Return the (x, y) coordinate for the center point of the cell that contains the specified text.  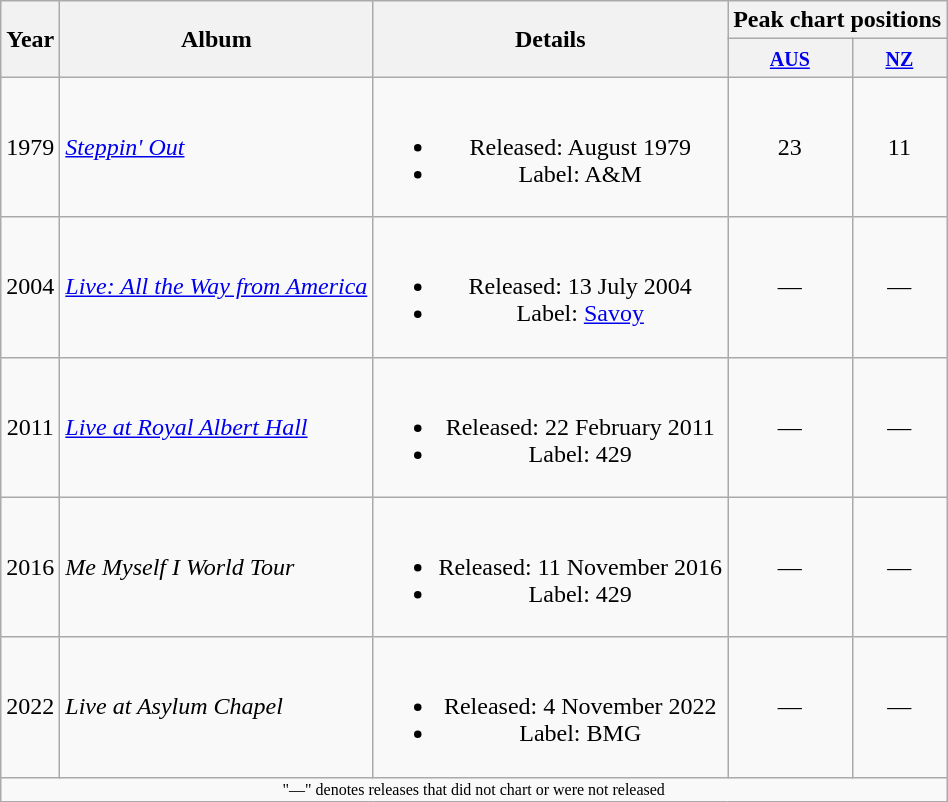
"—" denotes releases that did not chart or were not released (474, 789)
AUS (790, 58)
1979 (30, 147)
2011 (30, 427)
Peak chart positions (838, 20)
Released: 22 February 2011Label: 429 (550, 427)
Album (216, 39)
Released: 4 November 2022Label: BMG (550, 707)
Released: 11 November 2016Label: 429 (550, 567)
11 (900, 147)
Live at Asylum Chapel (216, 707)
Released: 13 July 2004Label: Savoy (550, 287)
NZ (900, 58)
2022 (30, 707)
Live at Royal Albert Hall (216, 427)
2004 (30, 287)
Year (30, 39)
Details (550, 39)
23 (790, 147)
Steppin' Out (216, 147)
Me Myself I World Tour (216, 567)
2016 (30, 567)
Live: All the Way from America (216, 287)
Released: August 1979Label: A&M (550, 147)
